Capture the cell that displays the provided text and extract its (X, Y) central coordinate. 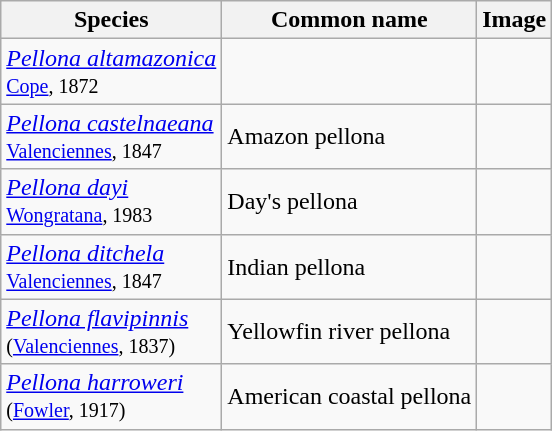
Species (112, 20)
American coastal pellona (350, 396)
Pellona dayiWongratana, 1983 (112, 202)
Yellowfin river pellona (350, 332)
Pellona castelnaeanaValenciennes, 1847 (112, 136)
Common name (350, 20)
Amazon pellona (350, 136)
Pellona ditchelaValenciennes, 1847 (112, 266)
Pellona harroweri(Fowler, 1917) (112, 396)
Day's pellona (350, 202)
Indian pellona (350, 266)
Pellona altamazonicaCope, 1872 (112, 72)
Image (514, 20)
Pellona flavipinnis(Valenciennes, 1837) (112, 332)
